Output the (x, y) coordinate of the center of the cell containing the given text.  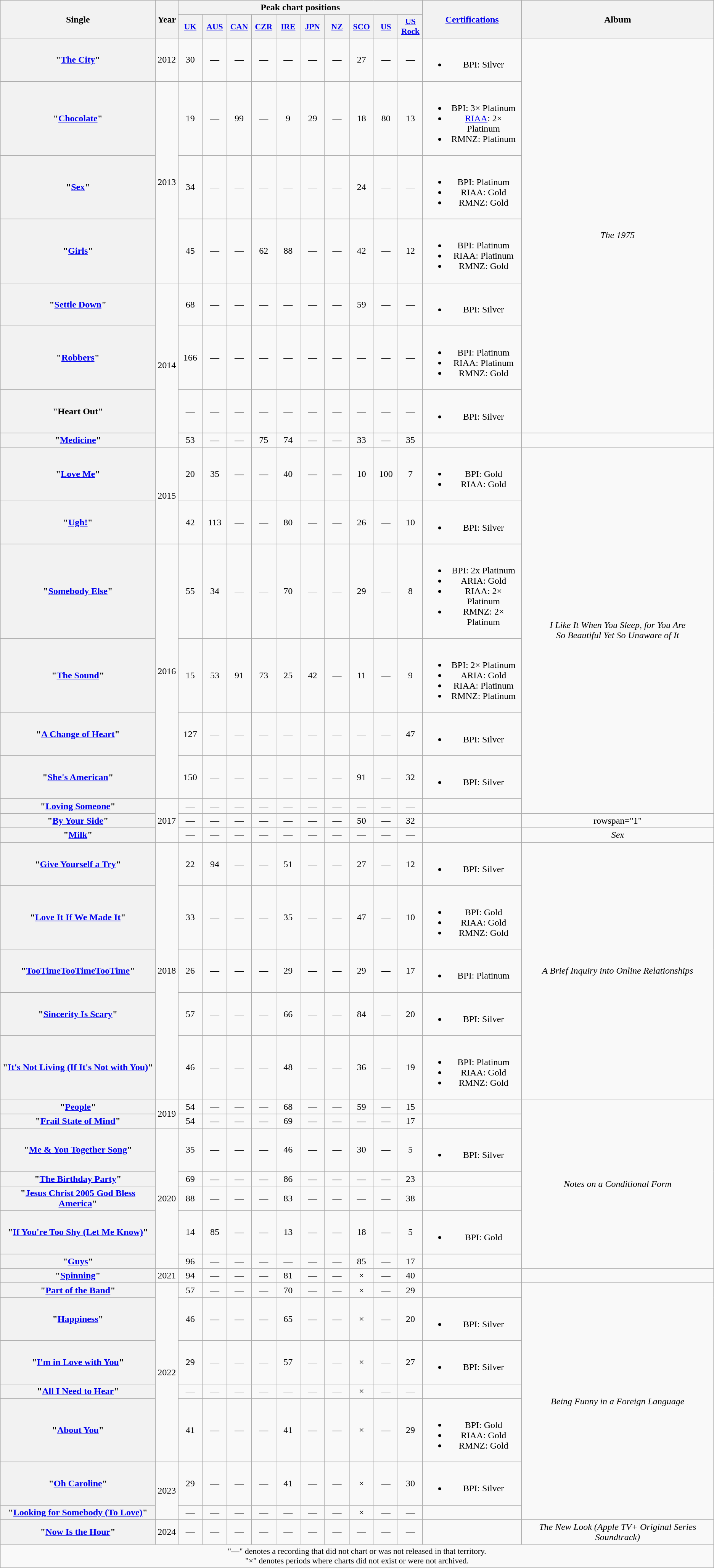
74 (288, 440)
"Heart Out" (78, 411)
2014 (167, 365)
73 (264, 676)
48 (288, 1067)
24 (362, 187)
Certifications (472, 19)
"Spinning" (78, 1276)
99 (239, 118)
81 (288, 1276)
NZ (337, 27)
96 (190, 1261)
75 (264, 440)
"Oh Caroline" (78, 1483)
2019 (167, 1114)
"Part of the Band" (78, 1290)
CAN (239, 27)
25 (288, 676)
150 (190, 778)
"She's American" (78, 778)
50 (362, 821)
166 (190, 358)
14 (190, 1232)
USRock (410, 27)
"Medicine" (78, 440)
"About You" (78, 1430)
2023 (167, 1491)
"Me & You Together Song" (78, 1150)
86 (288, 1178)
"Jesus Christ 2005 God Bless America" (78, 1199)
"Now Is the Hour" (78, 1532)
"Girls" (78, 251)
51 (288, 864)
2015 (167, 495)
"Frail State of Mind" (78, 1121)
"The City" (78, 60)
SCO (362, 27)
BPI: Platinum (472, 971)
"Sex" (78, 187)
The 1975 (618, 235)
2013 (167, 182)
"Happiness" (78, 1319)
AUS (215, 27)
Single (78, 19)
2021 (167, 1276)
CZR (264, 27)
84 (362, 1014)
55 (190, 591)
65 (288, 1319)
"—" denotes a recording that did not chart or was not released in that territory."×" denotes periods where charts did not exist or were not archived. (357, 1556)
"Somebody Else" (78, 591)
"Robbers" (78, 358)
US (386, 27)
BPI: 3× PlatinumRIAA: 2× PlatinumRMNZ: Platinum (472, 118)
"Ugh!" (78, 522)
"Loving Someone" (78, 806)
"Settle Down" (78, 304)
"Guys" (78, 1261)
Notes on a Conditional Form (618, 1183)
"Give Yourself a Try" (78, 864)
22 (190, 864)
"Love It If We Made It" (78, 917)
"It's Not Living (If It's Not with You)" (78, 1067)
Sex (618, 835)
BPI: GoldRIAA: Gold (472, 474)
Peak chart positions (301, 8)
"The Birthday Party" (78, 1178)
"Chocolate" (78, 118)
"Love Me" (78, 474)
36 (362, 1067)
Being Funny in a Foreign Language (618, 1401)
JPN (312, 27)
2022 (167, 1373)
2024 (167, 1532)
BPI: 2× PlatinumARIA: GoldRIAA: PlatinumRMNZ: Platinum (472, 676)
The New Look (Apple TV+ Original Series Soundtrack) (618, 1532)
rowspan="1" (618, 821)
A Brief Inquiry into Online Relationships (618, 971)
2020 (167, 1198)
2017 (167, 821)
UK (190, 27)
"If You're Too Shy (Let Me Know)" (78, 1232)
"Sincerity Is Scary" (78, 1014)
38 (410, 1199)
2016 (167, 671)
"The Sound" (78, 676)
"People" (78, 1106)
100 (386, 474)
11 (362, 676)
"TooTimeTooTimeTooTime" (78, 971)
23 (410, 1178)
I Like It When You Sleep, for You AreSo Beautiful Yet So Unaware of It (618, 630)
2012 (167, 60)
66 (288, 1014)
BPI: Gold (472, 1232)
127 (190, 734)
7 (410, 474)
"I'm in Love with You" (78, 1362)
IRE (288, 27)
"By Your Side" (78, 821)
62 (264, 251)
"Looking for Somebody (To Love)" (78, 1512)
"A Change of Heart" (78, 734)
113 (215, 522)
BPI: 2x PlatinumARIA: GoldRIAA: 2× PlatinumRMNZ: 2× Platinum (472, 591)
Year (167, 19)
8 (410, 591)
83 (288, 1199)
45 (190, 251)
"Milk" (78, 835)
"All I Need to Hear" (78, 1391)
2018 (167, 971)
Album (618, 19)
